Detect which cell encompasses the target text, then output its [x, y] center coordinate. 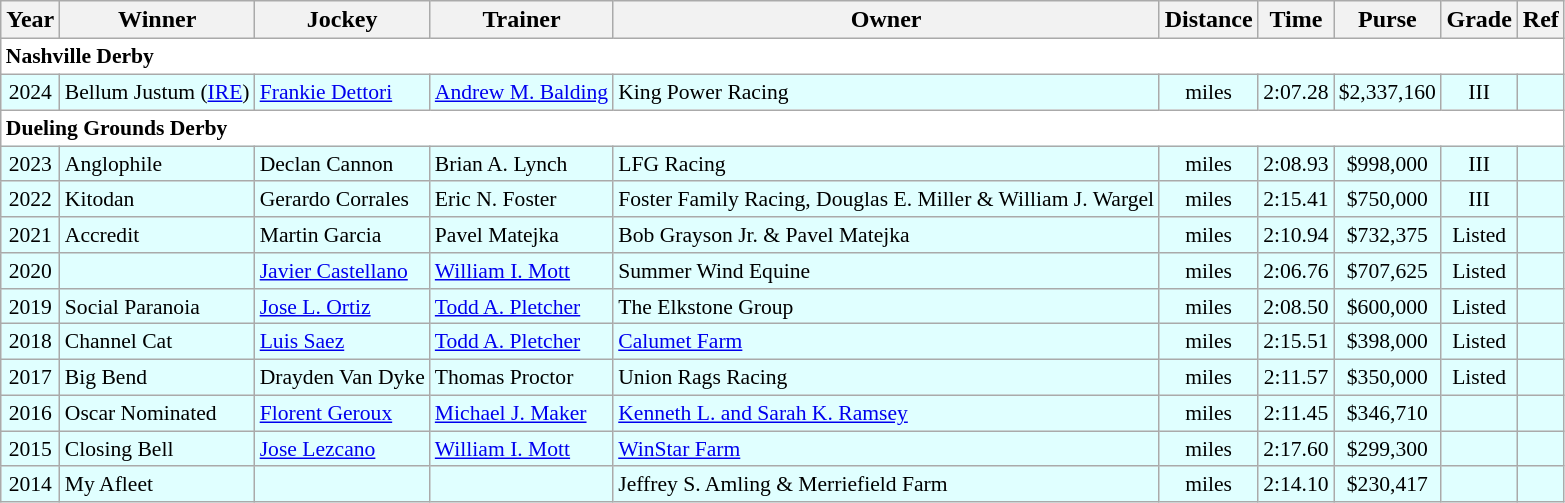
2:10.94 [1296, 235]
2022 [30, 199]
Bob Grayson Jr. & Pavel Matejka [886, 235]
2018 [30, 342]
2023 [30, 164]
Year [30, 20]
Florent Geroux [342, 413]
2:07.28 [1296, 92]
2:14.10 [1296, 484]
$600,000 [1388, 306]
$732,375 [1388, 235]
2:15.51 [1296, 342]
Calumet Farm [886, 342]
2:11.45 [1296, 413]
Michael J. Maker [522, 413]
WinStar Farm [886, 449]
Time [1296, 20]
2:15.41 [1296, 199]
2024 [30, 92]
2:06.76 [1296, 271]
Kitodan [158, 199]
Channel Cat [158, 342]
$750,000 [1388, 199]
2:11.57 [1296, 377]
2017 [30, 377]
LFG Racing [886, 164]
2021 [30, 235]
Oscar Nominated [158, 413]
2016 [30, 413]
$230,417 [1388, 484]
Pavel Matejka [522, 235]
$346,710 [1388, 413]
Owner [886, 20]
Nashville Derby [783, 57]
Closing Bell [158, 449]
2014 [30, 484]
2:08.50 [1296, 306]
Distance [1208, 20]
Javier Castellano [342, 271]
$398,000 [1388, 342]
Jose Lezcano [342, 449]
Ref [1540, 20]
Andrew M. Balding [522, 92]
Kenneth L. and Sarah K. Ramsey [886, 413]
2019 [30, 306]
The Elkstone Group [886, 306]
$2,337,160 [1388, 92]
2:08.93 [1296, 164]
Thomas Proctor [522, 377]
Declan Cannon [342, 164]
$998,000 [1388, 164]
My Afleet [158, 484]
Dueling Grounds Derby [783, 128]
$707,625 [1388, 271]
$350,000 [1388, 377]
Gerardo Corrales [342, 199]
Summer Wind Equine [886, 271]
Union Rags Racing [886, 377]
Purse [1388, 20]
2015 [30, 449]
Grade [1479, 20]
Brian A. Lynch [522, 164]
2020 [30, 271]
$299,300 [1388, 449]
Winner [158, 20]
Social Paranoia [158, 306]
Foster Family Racing, Douglas E. Miller & William J. Wargel [886, 199]
Drayden Van Dyke [342, 377]
Bellum Justum (IRE) [158, 92]
Trainer [522, 20]
Jose L. Ortiz [342, 306]
Anglophile [158, 164]
Luis Saez [342, 342]
Jockey [342, 20]
2:17.60 [1296, 449]
Accredit [158, 235]
Eric N. Foster [522, 199]
King Power Racing [886, 92]
Martin Garcia [342, 235]
Big Bend [158, 377]
Frankie Dettori [342, 92]
Jeffrey S. Amling & Merriefield Farm [886, 484]
